Find where the given text appears and provide that cell's center as [X, Y] coordinate. 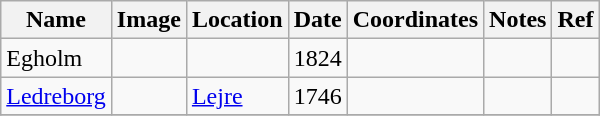
Coordinates [415, 20]
1824 [318, 58]
Ref [576, 20]
Name [56, 20]
Ledreborg [56, 96]
Notes [518, 20]
Image [148, 20]
Lejre [237, 96]
Date [318, 20]
1746 [318, 96]
Location [237, 20]
Egholm [56, 58]
